Detect which cell encompasses the target text, then output its (x, y) center coordinate. 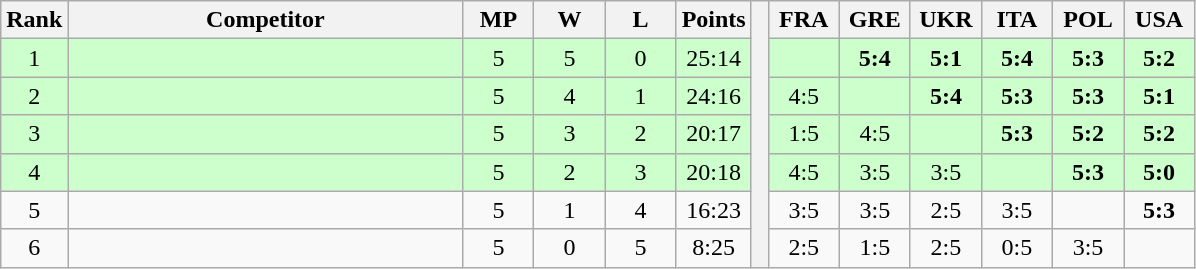
5:0 (1160, 172)
24:16 (714, 96)
L (640, 20)
GRE (874, 20)
20:18 (714, 172)
25:14 (714, 58)
Competitor (266, 20)
MP (498, 20)
UKR (946, 20)
0:5 (1016, 248)
USA (1160, 20)
16:23 (714, 210)
8:25 (714, 248)
20:17 (714, 134)
Rank (34, 20)
FRA (804, 20)
Points (714, 20)
6 (34, 248)
W (570, 20)
POL (1088, 20)
ITA (1016, 20)
